For the text-containing cell, return its midpoint in (X, Y) coordinate format. 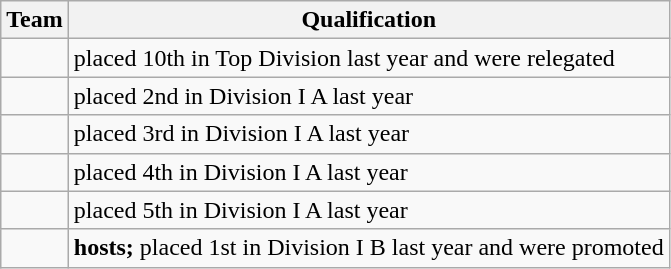
hosts; placed 1st in Division I B last year and were promoted (368, 248)
placed 10th in Top Division last year and were relegated (368, 58)
placed 4th in Division I A last year (368, 172)
Team (35, 20)
placed 2nd in Division I A last year (368, 96)
Qualification (368, 20)
placed 3rd in Division I A last year (368, 134)
placed 5th in Division I A last year (368, 210)
